For the text-containing cell, return its midpoint in [X, Y] coordinate format. 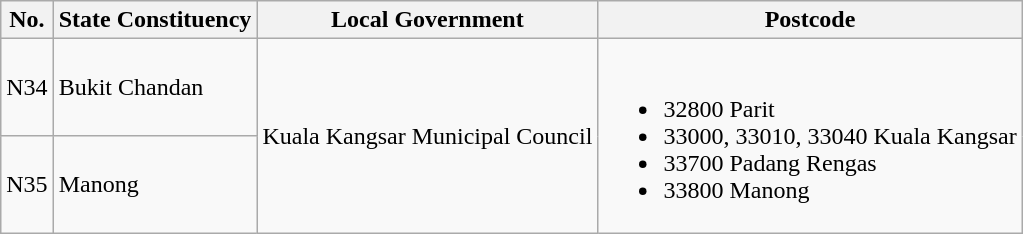
No. [27, 20]
N34 [27, 88]
32800 Parit33000, 33010, 33040 Kuala Kangsar33700 Padang Rengas33800 Manong [810, 136]
N35 [27, 184]
Kuala Kangsar Municipal Council [428, 136]
Postcode [810, 20]
State Constituency [155, 20]
Local Government [428, 20]
Manong [155, 184]
Bukit Chandan [155, 88]
